Return the (x, y) coordinate for the center point of the cell that contains the specified text.  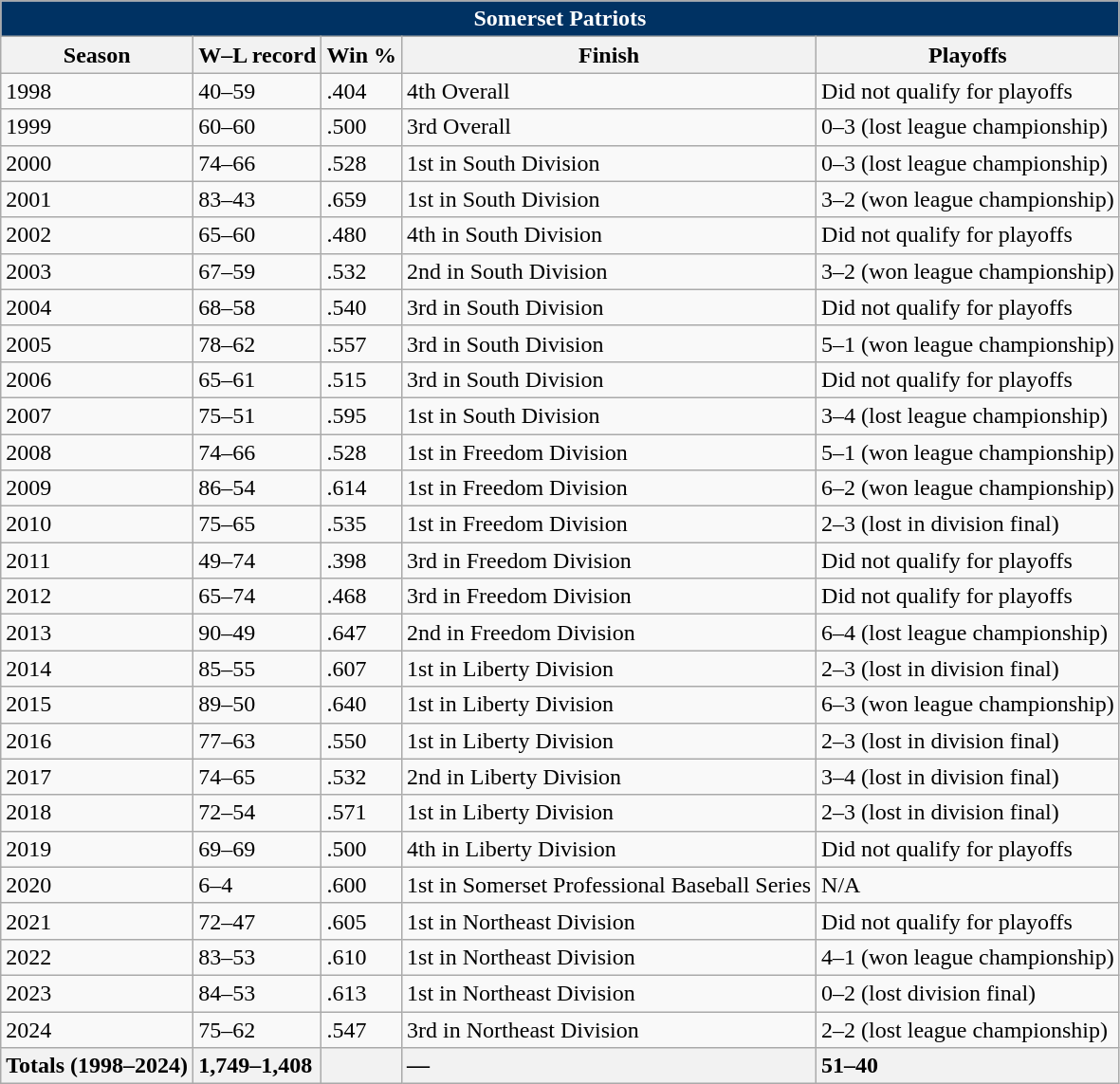
.610 (362, 957)
6–2 (won league championship) (968, 488)
Finish (609, 55)
75–65 (258, 524)
85–55 (258, 669)
2011 (97, 560)
Totals (1998–2024) (97, 1066)
2012 (97, 597)
84–53 (258, 993)
72–54 (258, 813)
3rd in Northeast Division (609, 1029)
40–59 (258, 91)
72–47 (258, 921)
69–69 (258, 849)
65–74 (258, 597)
2013 (97, 633)
65–60 (258, 235)
75–62 (258, 1029)
65–61 (258, 379)
.605 (362, 921)
2021 (97, 921)
.571 (362, 813)
.540 (362, 307)
2003 (97, 271)
3–4 (lost in division final) (968, 777)
Playoffs (968, 55)
2015 (97, 705)
Somerset Patriots (560, 19)
6–4 (lost league championship) (968, 633)
Win % (362, 55)
90–49 (258, 633)
.607 (362, 669)
2007 (97, 415)
2010 (97, 524)
2017 (97, 777)
Season (97, 55)
2019 (97, 849)
68–58 (258, 307)
6–4 (258, 885)
1999 (97, 127)
.557 (362, 343)
86–54 (258, 488)
2nd in Freedom Division (609, 633)
4–1 (won league championship) (968, 957)
2024 (97, 1029)
.640 (362, 705)
4th in Liberty Division (609, 849)
4th Overall (609, 91)
.647 (362, 633)
.550 (362, 741)
2005 (97, 343)
2020 (97, 885)
4th in South Division (609, 235)
78–62 (258, 343)
.595 (362, 415)
2008 (97, 452)
3rd Overall (609, 127)
.398 (362, 560)
3–4 (lost league championship) (968, 415)
2002 (97, 235)
.613 (362, 993)
77–63 (258, 741)
2023 (97, 993)
2006 (97, 379)
2–2 (lost league championship) (968, 1029)
1st in Somerset Professional Baseball Series (609, 885)
.659 (362, 199)
49–74 (258, 560)
.468 (362, 597)
N/A (968, 885)
60–60 (258, 127)
2000 (97, 163)
1998 (97, 91)
.547 (362, 1029)
89–50 (258, 705)
83–53 (258, 957)
— (609, 1066)
2009 (97, 488)
2016 (97, 741)
2nd in Liberty Division (609, 777)
.515 (362, 379)
2nd in South Division (609, 271)
51–40 (968, 1066)
75–51 (258, 415)
0–2 (lost division final) (968, 993)
.535 (362, 524)
67–59 (258, 271)
2001 (97, 199)
1,749–1,408 (258, 1066)
W–L record (258, 55)
.480 (362, 235)
2004 (97, 307)
.600 (362, 885)
2022 (97, 957)
74–65 (258, 777)
2014 (97, 669)
6–3 (won league championship) (968, 705)
.614 (362, 488)
.404 (362, 91)
2018 (97, 813)
83–43 (258, 199)
